Output the [X, Y] coordinate of the center of the cell containing the given text.  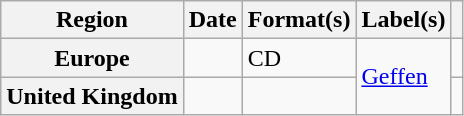
United Kingdom [92, 96]
Region [92, 20]
Label(s) [404, 20]
CD [299, 58]
Geffen [404, 77]
Europe [92, 58]
Format(s) [299, 20]
Date [212, 20]
